Return (x, y) of the center of cell containing provided text 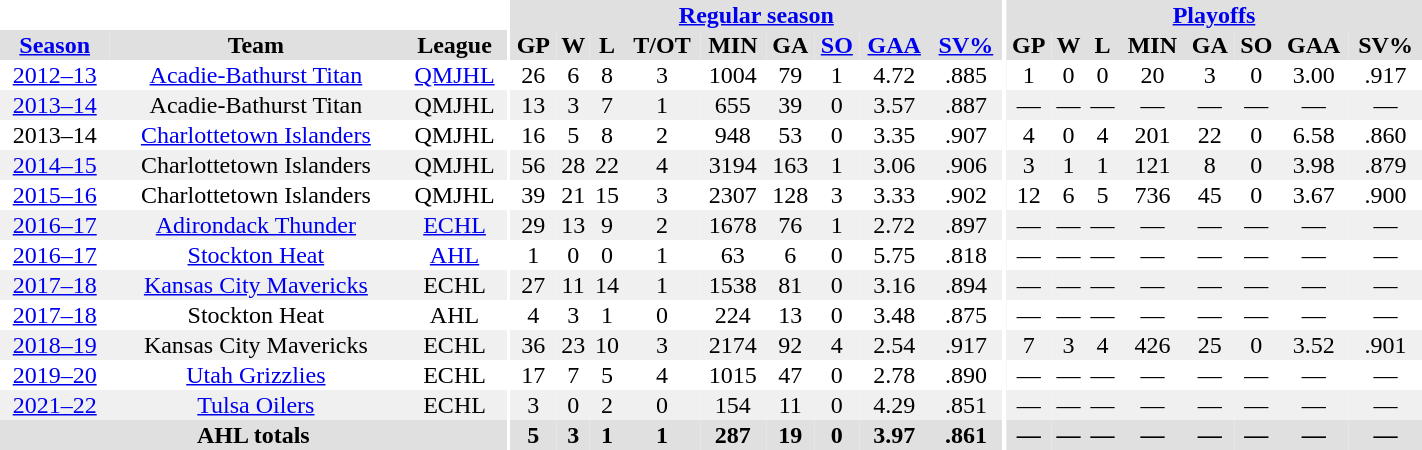
16 (533, 135)
26 (533, 75)
655 (733, 105)
4.29 (894, 405)
56 (533, 165)
154 (733, 405)
36 (533, 345)
426 (1152, 345)
3.16 (894, 285)
79 (790, 75)
45 (1210, 195)
2015–16 (54, 195)
2.72 (894, 225)
AHL totals (254, 435)
.818 (966, 255)
2.78 (894, 375)
.879 (1386, 165)
2018–19 (54, 345)
Tulsa Oilers (256, 405)
.890 (966, 375)
3194 (733, 165)
Adirondack Thunder (256, 225)
Regular season (756, 15)
League (454, 45)
2307 (733, 195)
.875 (966, 315)
23 (573, 345)
3.97 (894, 435)
1678 (733, 225)
Team (256, 45)
4.72 (894, 75)
1015 (733, 375)
.861 (966, 435)
.887 (966, 105)
3.52 (1314, 345)
3.06 (894, 165)
.900 (1386, 195)
.901 (1386, 345)
Utah Grizzlies (256, 375)
2012–13 (54, 75)
1004 (733, 75)
25 (1210, 345)
Season (54, 45)
.907 (966, 135)
47 (790, 375)
.906 (966, 165)
128 (790, 195)
.897 (966, 225)
27 (533, 285)
29 (533, 225)
3.00 (1314, 75)
3.35 (894, 135)
736 (1152, 195)
.885 (966, 75)
2.54 (894, 345)
2014–15 (54, 165)
53 (790, 135)
.902 (966, 195)
3.98 (1314, 165)
2021–22 (54, 405)
63 (733, 255)
.851 (966, 405)
3.67 (1314, 195)
1538 (733, 285)
12 (1029, 195)
15 (607, 195)
3.33 (894, 195)
2174 (733, 345)
201 (1152, 135)
.860 (1386, 135)
28 (573, 165)
21 (573, 195)
T/OT (662, 45)
163 (790, 165)
287 (733, 435)
3.57 (894, 105)
14 (607, 285)
5.75 (894, 255)
17 (533, 375)
2019–20 (54, 375)
Playoffs (1214, 15)
6.58 (1314, 135)
10 (607, 345)
20 (1152, 75)
948 (733, 135)
121 (1152, 165)
81 (790, 285)
9 (607, 225)
.894 (966, 285)
3.48 (894, 315)
224 (733, 315)
76 (790, 225)
19 (790, 435)
92 (790, 345)
